Output the [x, y] coordinate of the center of the cell containing the given text.  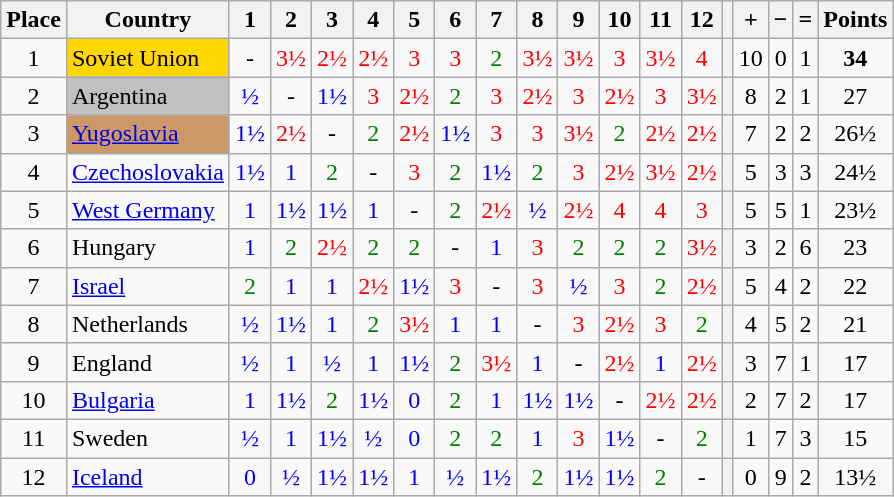
− [780, 20]
Bulgaria [148, 400]
Place [34, 20]
Points [856, 20]
27 [856, 96]
Yugoslavia [148, 134]
Israel [148, 286]
34 [856, 58]
West Germany [148, 210]
26½ [856, 134]
Soviet Union [148, 58]
Netherlands [148, 324]
24½ [856, 172]
Hungary [148, 248]
Sweden [148, 438]
= [806, 20]
22 [856, 286]
23½ [856, 210]
Czechoslovakia [148, 172]
21 [856, 324]
Iceland [148, 477]
Argentina [148, 96]
15 [856, 438]
23 [856, 248]
13½ [856, 477]
England [148, 362]
+ [750, 20]
Country [148, 20]
